Detect which cell encompasses the target text, then output its [x, y] center coordinate. 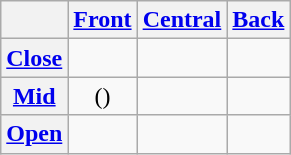
Open [34, 134]
Central [182, 20]
Mid [34, 96]
Close [34, 58]
() [102, 96]
Back [258, 20]
Front [102, 20]
